Identify which cell holds the provided text, then report its (X, Y) central coordinate. 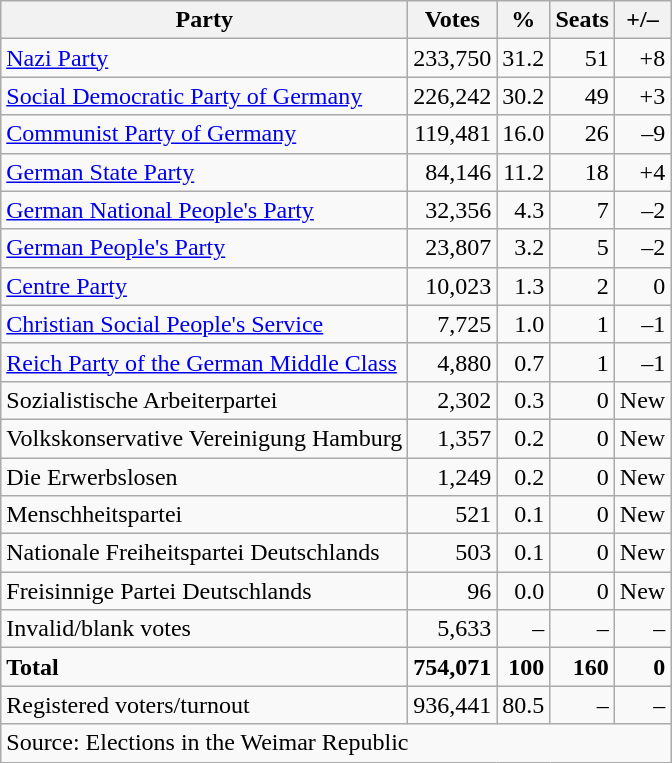
503 (452, 553)
31.2 (524, 58)
Registered voters/turnout (204, 705)
German National People's Party (204, 210)
233,750 (452, 58)
% (524, 20)
German State Party (204, 172)
30.2 (524, 96)
32,356 (452, 210)
754,071 (452, 667)
Invalid/blank votes (204, 629)
160 (582, 667)
+4 (642, 172)
10,023 (452, 286)
23,807 (452, 248)
119,481 (452, 134)
+8 (642, 58)
0.3 (524, 400)
Social Democratic Party of Germany (204, 96)
51 (582, 58)
Freisinnige Partei Deutschlands (204, 591)
96 (452, 591)
100 (524, 667)
4,880 (452, 362)
7 (582, 210)
Communist Party of Germany (204, 134)
3.2 (524, 248)
7,725 (452, 324)
84,146 (452, 172)
Seats (582, 20)
Party (204, 20)
German People's Party (204, 248)
1,357 (452, 438)
Votes (452, 20)
Christian Social People's Service (204, 324)
226,242 (452, 96)
26 (582, 134)
+/– (642, 20)
5,633 (452, 629)
5 (582, 248)
Menschheitspartei (204, 515)
4.3 (524, 210)
+3 (642, 96)
1.3 (524, 286)
1,249 (452, 477)
936,441 (452, 705)
Nazi Party (204, 58)
2,302 (452, 400)
Total (204, 667)
Volkskonservative Vereinigung Hamburg (204, 438)
16.0 (524, 134)
Sozialistische Arbeiterpartei (204, 400)
11.2 (524, 172)
–9 (642, 134)
Nationale Freiheitspartei Deutschlands (204, 553)
Die Erwerbslosen (204, 477)
18 (582, 172)
Source: Elections in the Weimar Republic (336, 743)
49 (582, 96)
521 (452, 515)
0.0 (524, 591)
80.5 (524, 705)
0.7 (524, 362)
1.0 (524, 324)
Reich Party of the German Middle Class (204, 362)
2 (582, 286)
Centre Party (204, 286)
